Identify which cell holds the provided text, then report its [X, Y] central coordinate. 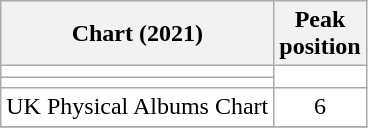
UK Physical Albums Chart [138, 107]
6 [320, 107]
Peakposition [320, 34]
Chart (2021) [138, 34]
